Return the (x, y) coordinate for the center point of the cell that contains the specified text.  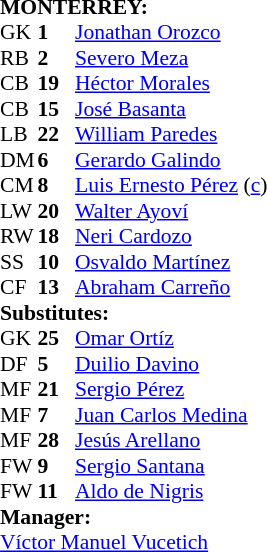
DM (19, 160)
18 (57, 237)
José Basanta (171, 109)
Juan Carlos Medina (171, 415)
Jesús Arellano (171, 441)
RW (19, 237)
21 (57, 389)
Sergio Pérez (171, 389)
Neri Cardozo (171, 237)
RB (19, 58)
10 (57, 262)
Abraham Carreño (171, 287)
Severo Meza (171, 58)
DF (19, 364)
22 (57, 135)
LW (19, 211)
Substitutes: (134, 313)
19 (57, 83)
Gerardo Galindo (171, 160)
11 (57, 491)
13 (57, 287)
Jonathan Orozco (171, 33)
SS (19, 262)
CM (19, 185)
Luis Ernesto Pérez (c) (171, 185)
Walter Ayoví (171, 211)
Sergio Santana (171, 466)
LB (19, 135)
Osvaldo Martínez (171, 262)
Héctor Morales (171, 83)
2 (57, 58)
6 (57, 160)
25 (57, 339)
1 (57, 33)
5 (57, 364)
8 (57, 185)
9 (57, 466)
William Paredes (171, 135)
20 (57, 211)
15 (57, 109)
Omar Ortíz (171, 339)
28 (57, 441)
Aldo de Nigris (171, 491)
CF (19, 287)
7 (57, 415)
Duilio Davino (171, 364)
Manager: (134, 517)
